Detect which cell encompasses the target text, then output its [X, Y] center coordinate. 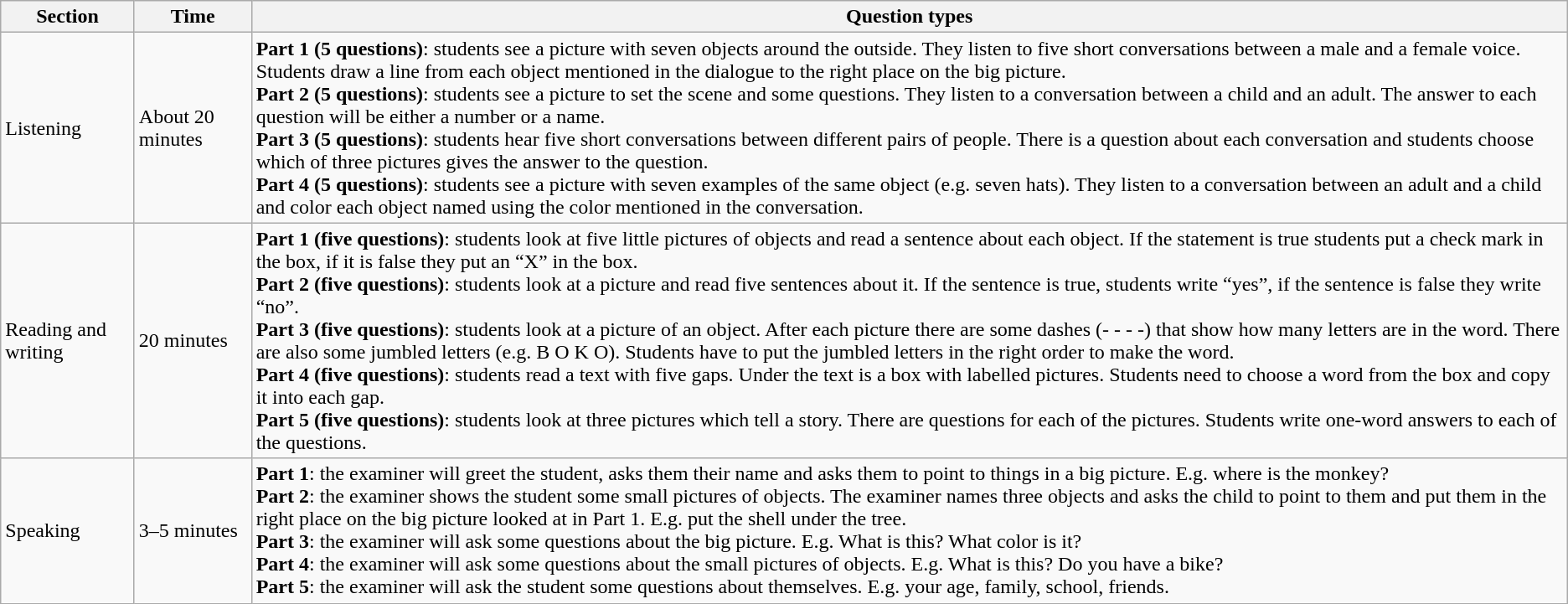
20 minutes [193, 340]
Listening [68, 127]
Speaking [68, 531]
Reading and writing [68, 340]
About 20 minutes [193, 127]
3–5 minutes [193, 531]
Time [193, 17]
Section [68, 17]
Question types [910, 17]
